For the text-containing cell, return its midpoint in [x, y] coordinate format. 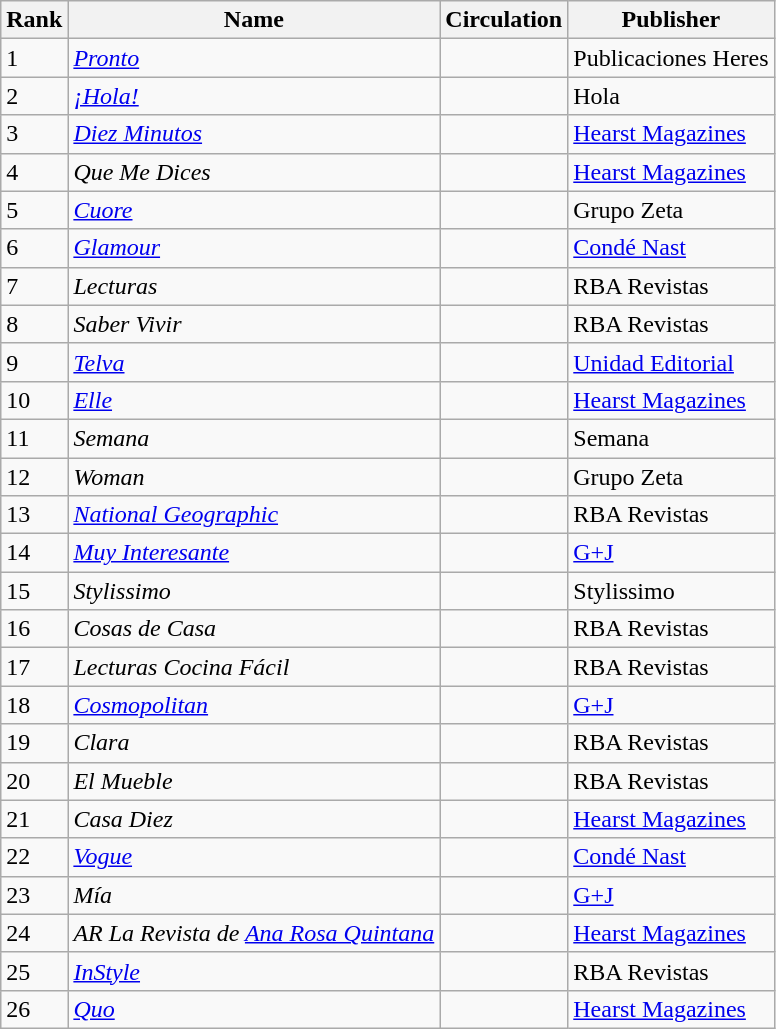
Lecturas [254, 286]
Diez Minutos [254, 134]
21 [34, 819]
10 [34, 400]
AR La Revista de Ana Rosa Quintana [254, 933]
Que Me Dices [254, 172]
6 [34, 248]
4 [34, 172]
Casa Diez [254, 819]
Muy Interesante [254, 553]
Mía [254, 895]
26 [34, 1009]
20 [34, 781]
7 [34, 286]
Publisher [671, 20]
Rank [34, 20]
17 [34, 667]
Pronto [254, 58]
Cuore [254, 210]
¡Hola! [254, 96]
24 [34, 933]
Hola [671, 96]
2 [34, 96]
Cosas de Casa [254, 629]
Clara [254, 743]
Unidad Editorial [671, 362]
18 [34, 705]
19 [34, 743]
16 [34, 629]
23 [34, 895]
Elle [254, 400]
Vogue [254, 857]
1 [34, 58]
Lecturas Cocina Fácil [254, 667]
13 [34, 515]
5 [34, 210]
Circulation [504, 20]
3 [34, 134]
25 [34, 971]
22 [34, 857]
Quo [254, 1009]
9 [34, 362]
Saber Vivir [254, 324]
Woman [254, 477]
El Mueble [254, 781]
Telva [254, 362]
Cosmopolitan [254, 705]
InStyle [254, 971]
11 [34, 438]
Name [254, 20]
National Geographic [254, 515]
8 [34, 324]
Glamour [254, 248]
14 [34, 553]
15 [34, 591]
Publicaciones Heres [671, 58]
12 [34, 477]
